Identify which cell holds the provided text, then report its [x, y] central coordinate. 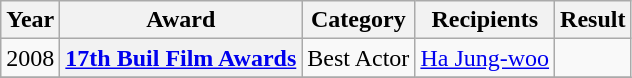
Category [358, 20]
Year [30, 20]
Result [593, 20]
Recipients [485, 20]
17th Buil Film Awards [181, 58]
Best Actor [358, 58]
Ha Jung-woo [485, 58]
Award [181, 20]
2008 [30, 58]
